Detect which cell encompasses the target text, then output its [x, y] center coordinate. 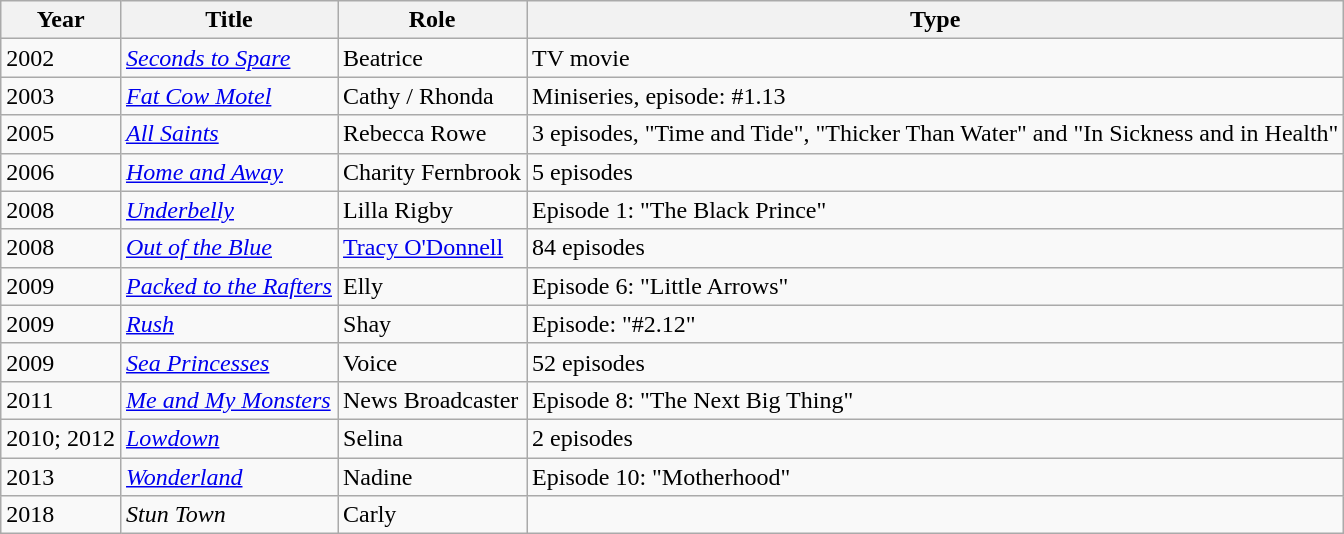
Miniseries, episode: #1.13 [936, 96]
Episode 10: "Motherhood" [936, 477]
Nadine [432, 477]
Beatrice [432, 58]
Voice [432, 362]
Carly [432, 515]
5 episodes [936, 172]
All Saints [228, 134]
Packed to the Rafters [228, 286]
Episode: "#2.12" [936, 324]
2003 [61, 96]
Out of the Blue [228, 248]
2010; 2012 [61, 438]
2005 [61, 134]
Rebecca Rowe [432, 134]
Tracy O'Donnell [432, 248]
Stun Town [228, 515]
52 episodes [936, 362]
2011 [61, 400]
Type [936, 20]
Seconds to Spare [228, 58]
Episode 1: "The Black Prince" [936, 210]
Wonderland [228, 477]
Episode 8: "The Next Big Thing" [936, 400]
84 episodes [936, 248]
Cathy / Rhonda [432, 96]
Episode 6: "Little Arrows" [936, 286]
Role [432, 20]
TV movie [936, 58]
Home and Away [228, 172]
2006 [61, 172]
2002 [61, 58]
Charity Fernbrook [432, 172]
3 episodes, "Time and Tide", "Thicker Than Water" and "In Sickness and in Health" [936, 134]
Lowdown [228, 438]
Fat Cow Motel [228, 96]
News Broadcaster [432, 400]
Lilla Rigby [432, 210]
2 episodes [936, 438]
Elly [432, 286]
Title [228, 20]
2013 [61, 477]
Underbelly [228, 210]
Sea Princesses [228, 362]
Selina [432, 438]
Year [61, 20]
Me and My Monsters [228, 400]
2018 [61, 515]
Shay [432, 324]
Rush [228, 324]
